Pinpoint the cell where the given text exists, returning its (x, y) midpoint coordinate. 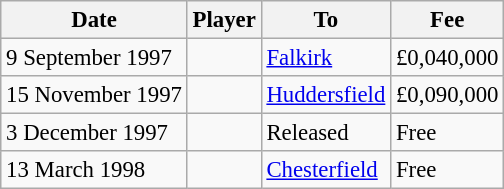
15 November 1997 (94, 95)
9 September 1997 (94, 58)
3 December 1997 (94, 133)
13 March 1998 (94, 170)
Player (224, 20)
Released (326, 133)
Date (94, 20)
To (326, 20)
£0,090,000 (448, 95)
£0,040,000 (448, 58)
Chesterfield (326, 170)
Huddersfield (326, 95)
Falkirk (326, 58)
Fee (448, 20)
